Capture the cell that displays the provided text and extract its [X, Y] central coordinate. 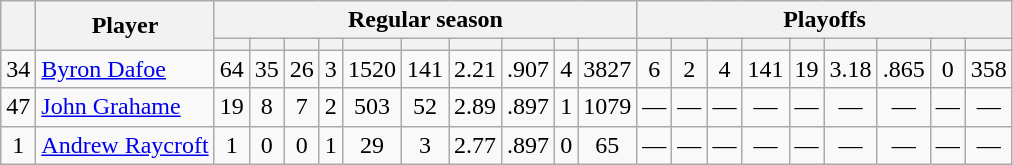
29 [372, 145]
1079 [608, 107]
52 [424, 107]
Regular season [426, 20]
Player [125, 26]
6 [654, 69]
.865 [904, 69]
.907 [528, 69]
34 [18, 69]
35 [266, 69]
Andrew Raycroft [125, 145]
65 [608, 145]
2.77 [476, 145]
64 [232, 69]
2.89 [476, 107]
47 [18, 107]
8 [266, 107]
3827 [608, 69]
358 [988, 69]
503 [372, 107]
26 [302, 69]
2.21 [476, 69]
7 [302, 107]
John Grahame [125, 107]
3.18 [850, 69]
1520 [372, 69]
Playoffs [825, 20]
Byron Dafoe [125, 69]
